Find where the given text appears and provide that cell's center as (X, Y) coordinate. 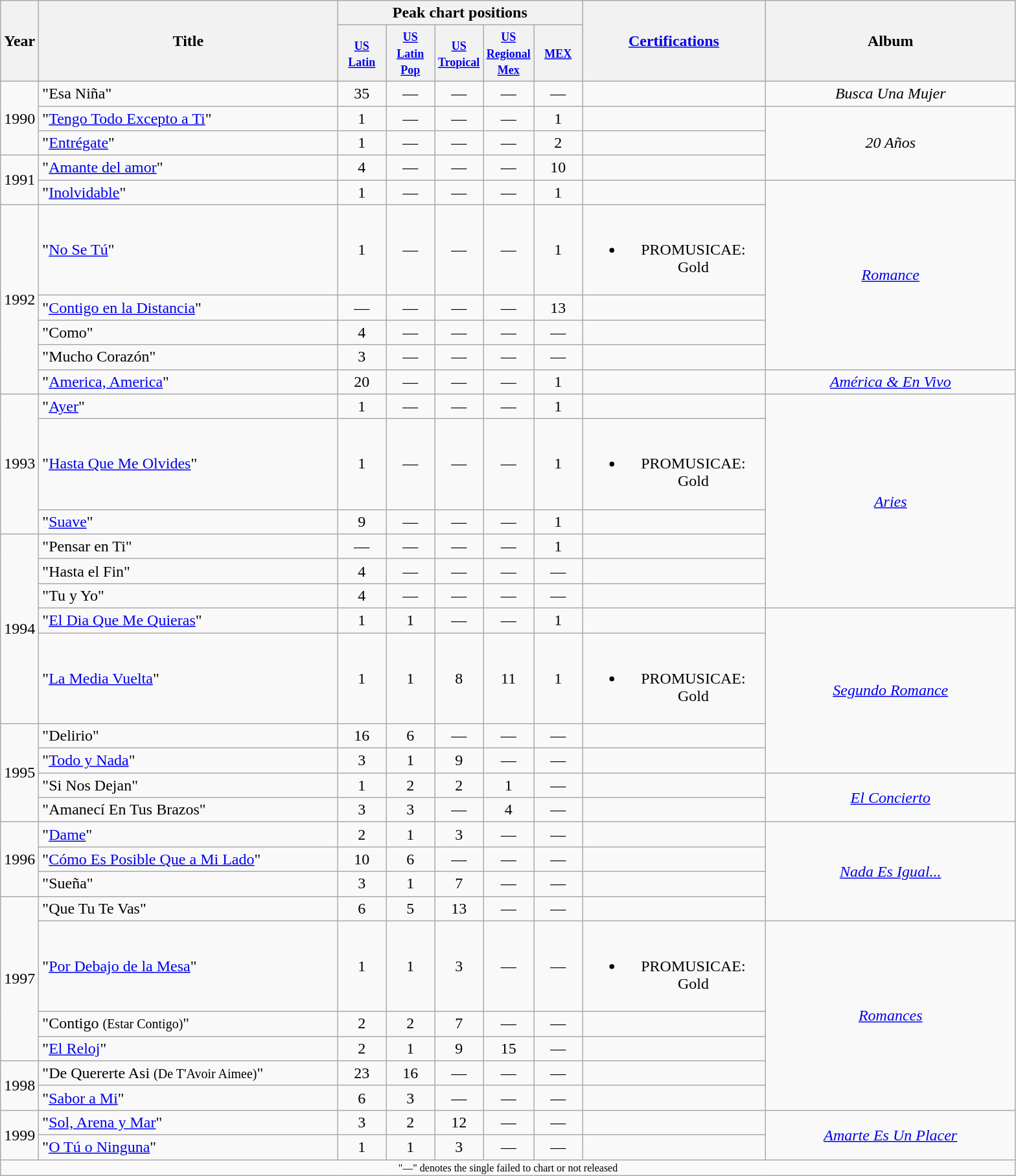
11 (509, 678)
USTropical (459, 53)
"Entrégate" (188, 143)
"Delirio" (188, 736)
"Que Tu Te Vas" (188, 908)
USLatin (362, 53)
"Tu y Yo" (188, 595)
"Dame" (188, 835)
1990 (19, 118)
Romances (890, 1015)
"El Dia Que Me Quieras" (188, 620)
35 (362, 93)
USRegional Mex (509, 53)
"Cómo Es Posible Que a Mi Lado" (188, 859)
"Suave" (188, 522)
"Inolvidable" (188, 192)
1996 (19, 859)
Album (890, 41)
"Esa Niña" (188, 93)
"Sol, Arena y Mar" (188, 1122)
"Mucho Corazón" (188, 357)
Aries (890, 501)
"Pensar en Ti" (188, 546)
"—" denotes the single failed to chart or not released (508, 1168)
"De Quererte Asi (De T'Avoir Aimee)" (188, 1073)
1999 (19, 1135)
1992 (19, 299)
1997 (19, 978)
América & En Vivo (890, 382)
"Contigo (Estar Contigo)" (188, 1024)
Peak chart positions (460, 13)
"El Reloj" (188, 1048)
"Contigo en la Distancia" (188, 308)
1994 (19, 628)
Nada Es Igual... (890, 871)
12 (459, 1122)
"O Tú o Ninguna" (188, 1147)
5 (411, 908)
"Sabor a Mi" (188, 1098)
15 (509, 1048)
"Hasta el Fin" (188, 571)
"Por Debajo de la Mesa" (188, 966)
"Hasta Que Me Olvides" (188, 464)
"Todo y Nada" (188, 761)
Romance (890, 275)
Busca Una Mujer (890, 93)
USLatin Pop (411, 53)
"Ayer" (188, 406)
1995 (19, 773)
23 (362, 1073)
"Sueña" (188, 884)
8 (459, 678)
"Como" (188, 332)
20 Años (890, 143)
"No Se Tú" (188, 250)
Amarte Es Un Placer (890, 1135)
"Amante del amor" (188, 168)
"Amanecí En Tus Brazos" (188, 810)
MEX (559, 53)
"Si Nos Dejan" (188, 785)
Segundo Romance (890, 690)
"America, America" (188, 382)
El Concierto (890, 798)
1993 (19, 464)
"Tengo Todo Excepto a Ti" (188, 119)
Year (19, 41)
"La Media Vuelta" (188, 678)
1998 (19, 1085)
1991 (19, 180)
20 (362, 382)
Title (188, 41)
Certifications (674, 41)
